Pinpoint the cell where the given text exists, returning its (x, y) midpoint coordinate. 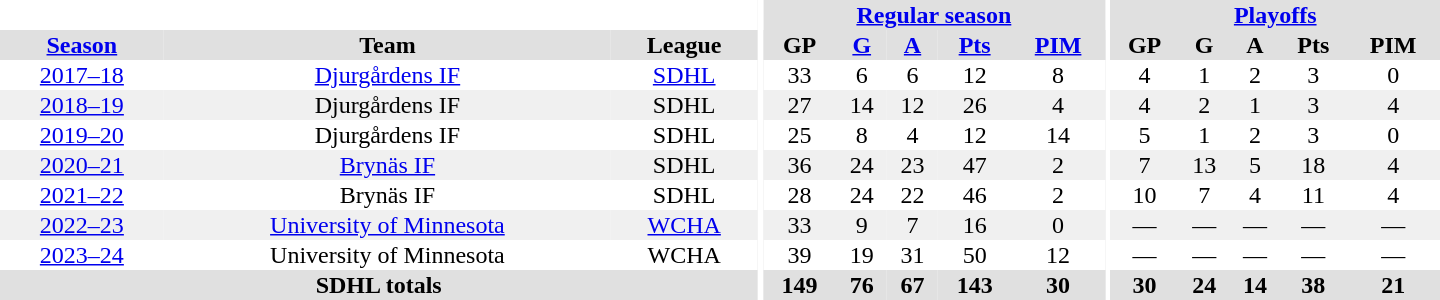
2021–22 (82, 195)
143 (974, 285)
SDHL totals (378, 285)
Playoffs (1275, 15)
2018–19 (82, 105)
25 (800, 135)
39 (800, 255)
10 (1144, 195)
26 (974, 105)
27 (800, 105)
2020–21 (82, 165)
Season (82, 45)
Regular season (934, 15)
19 (862, 255)
149 (800, 285)
50 (974, 255)
Team (388, 45)
2017–18 (82, 75)
31 (912, 255)
23 (912, 165)
13 (1204, 165)
38 (1313, 285)
28 (800, 195)
18 (1313, 165)
76 (862, 285)
36 (800, 165)
2023–24 (82, 255)
16 (974, 225)
League (684, 45)
47 (974, 165)
2022–23 (82, 225)
2019–20 (82, 135)
21 (1393, 285)
67 (912, 285)
9 (862, 225)
46 (974, 195)
22 (912, 195)
11 (1313, 195)
